Return [X, Y] of the center of cell containing provided text 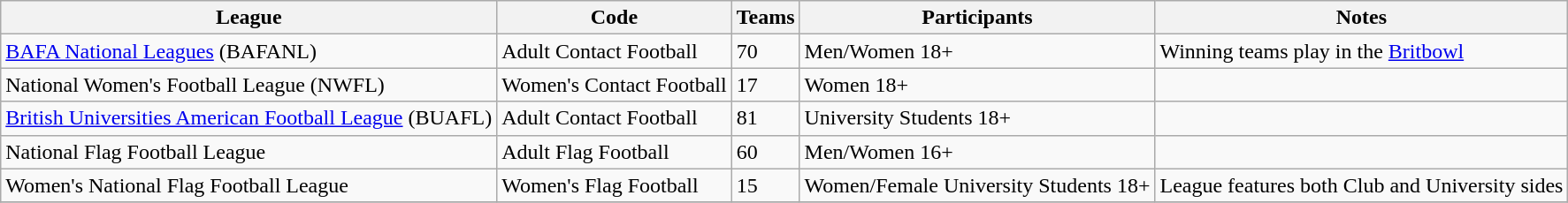
Teams [766, 18]
League features both Club and University sides [1362, 185]
Winning teams play in the Britbowl [1362, 51]
British Universities American Football League (BUAFL) [249, 118]
Women/Female University Students 18+ [977, 185]
Men/Women 18+ [977, 51]
70 [766, 51]
Women's Flag Football [614, 185]
Code [614, 18]
15 [766, 185]
Adult Flag Football [614, 152]
60 [766, 152]
17 [766, 85]
Women's National Flag Football League [249, 185]
Notes [1362, 18]
Men/Women 16+ [977, 152]
University Students 18+ [977, 118]
BAFA National Leagues (BAFANL) [249, 51]
National Flag Football League [249, 152]
81 [766, 118]
Women 18+ [977, 85]
League [249, 18]
Participants [977, 18]
National Women's Football League (NWFL) [249, 85]
Women's Contact Football [614, 85]
